Scan for the cell matching the given text and deliver its (X, Y) coordinate at center. 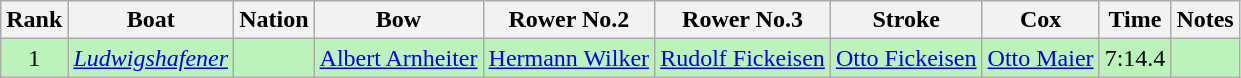
Rower No.3 (743, 20)
Otto Maier (1040, 58)
Stroke (906, 20)
Cox (1040, 20)
Nation (274, 20)
Ludwigshafener (151, 58)
Rank (34, 20)
7:14.4 (1135, 58)
Albert Arnheiter (398, 58)
Boat (151, 20)
Notes (1205, 20)
Rower No.2 (569, 20)
Hermann Wilker (569, 58)
1 (34, 58)
Bow (398, 20)
Otto Fickeisen (906, 58)
Rudolf Fickeisen (743, 58)
Time (1135, 20)
